Pinpoint the cell where the given text exists, returning its (X, Y) midpoint coordinate. 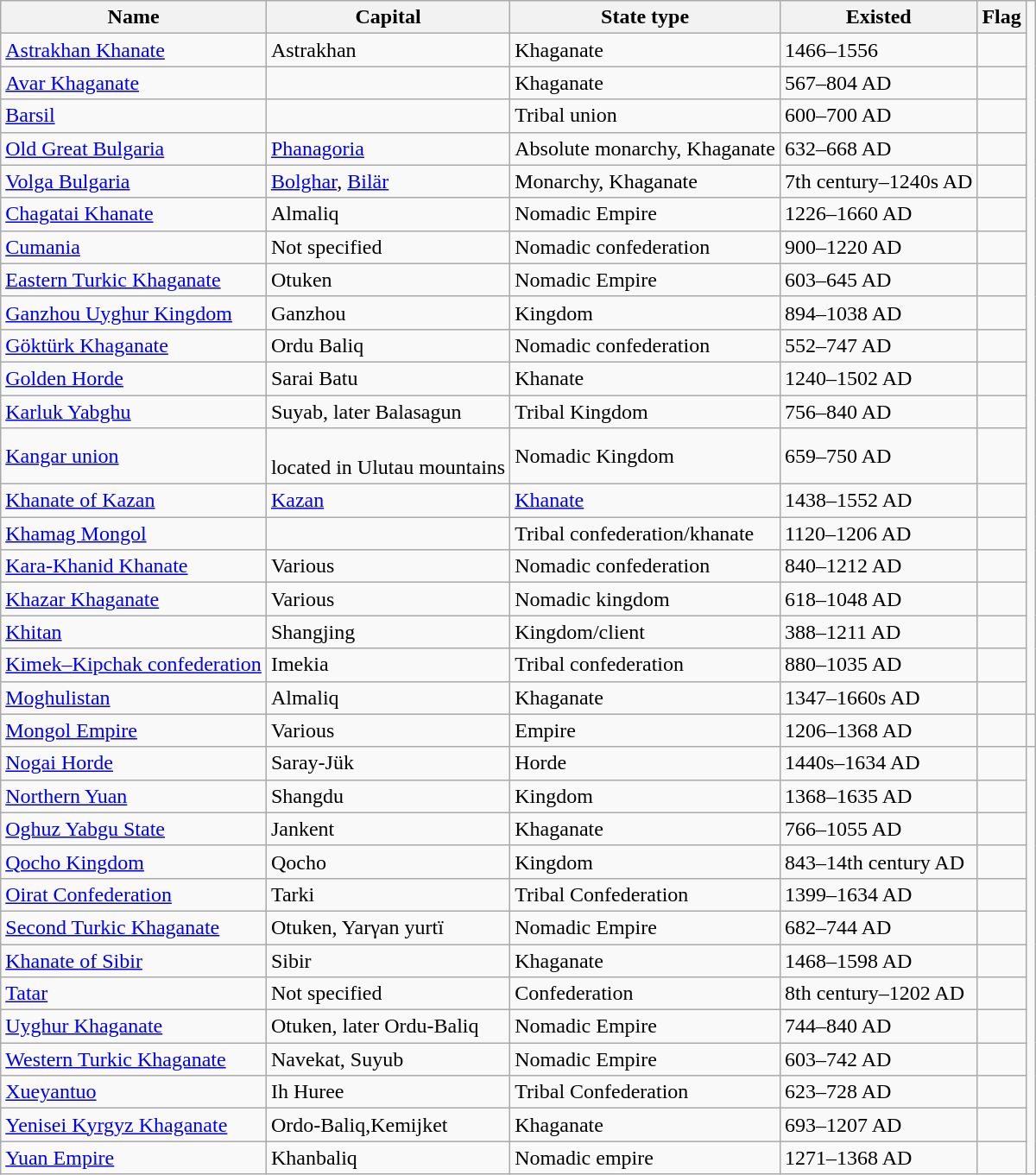
Khamag Mongol (134, 534)
1226–1660 AD (878, 214)
894–1038 AD (878, 313)
843–14th century AD (878, 862)
Otuken, Yarγan yurtï (388, 927)
Eastern Turkic Khaganate (134, 280)
Khitan (134, 632)
Capital (388, 17)
1440s–1634 AD (878, 763)
Monarchy, Khaganate (646, 181)
7th century–1240s AD (878, 181)
Tarki (388, 894)
603–742 AD (878, 1059)
Suyab, later Balasagun (388, 412)
Volga Bulgaria (134, 181)
Ordo-Baliq,Kemijket (388, 1125)
Qocho (388, 862)
618–1048 AD (878, 599)
Yuan Empire (134, 1158)
659–750 AD (878, 456)
Nomadic empire (646, 1158)
Western Turkic Khaganate (134, 1059)
Name (134, 17)
Ih Huree (388, 1092)
1347–1660s AD (878, 698)
Bolghar, Bilär (388, 181)
Kingdom/client (646, 632)
693–1207 AD (878, 1125)
Nomadic kingdom (646, 599)
Tribal confederation (646, 665)
Moghulistan (134, 698)
632–668 AD (878, 148)
Saray-Jük (388, 763)
1271–1368 AD (878, 1158)
900–1220 AD (878, 247)
Absolute monarchy, Khaganate (646, 148)
Nogai Horde (134, 763)
Khazar Khaganate (134, 599)
Otuken, later Ordu-Baliq (388, 1027)
1206–1368 AD (878, 730)
Oirat Confederation (134, 894)
State type (646, 17)
Chagatai Khanate (134, 214)
Old Great Bulgaria (134, 148)
Second Turkic Khaganate (134, 927)
Otuken (388, 280)
Golden Horde (134, 378)
756–840 AD (878, 412)
Ganzhou Uyghur Kingdom (134, 313)
Imekia (388, 665)
Existed (878, 17)
Shangdu (388, 796)
Horde (646, 763)
Khanate of Sibir (134, 961)
Nomadic Kingdom (646, 456)
1240–1502 AD (878, 378)
Astrakhan Khanate (134, 50)
388–1211 AD (878, 632)
Northern Yuan (134, 796)
1466–1556 (878, 50)
880–1035 AD (878, 665)
Sarai Batu (388, 378)
603–645 AD (878, 280)
1468–1598 AD (878, 961)
1438–1552 AD (878, 501)
8th century–1202 AD (878, 994)
1368–1635 AD (878, 796)
Tribal confederation/khanate (646, 534)
Kara-Khanid Khanate (134, 566)
Avar Khaganate (134, 83)
Kimek–Kipchak confederation (134, 665)
located in Ulutau mountains (388, 456)
744–840 AD (878, 1027)
766–1055 AD (878, 829)
Kangar union (134, 456)
Sibir (388, 961)
1399–1634 AD (878, 894)
Flag (1001, 17)
Shangjing (388, 632)
Khanbaliq (388, 1158)
Uyghur Khaganate (134, 1027)
840–1212 AD (878, 566)
Oghuz Yabgu State (134, 829)
Confederation (646, 994)
Xueyantuo (134, 1092)
Tribal Kingdom (646, 412)
Cumania (134, 247)
Kazan (388, 501)
567–804 AD (878, 83)
Phanagoria (388, 148)
Mongol Empire (134, 730)
Yenisei Kyrgyz Khaganate (134, 1125)
Tatar (134, 994)
Empire (646, 730)
Barsil (134, 116)
623–728 AD (878, 1092)
Ganzhou (388, 313)
Qocho Kingdom (134, 862)
Navekat, Suyub (388, 1059)
682–744 AD (878, 927)
Karluk Yabghu (134, 412)
Tribal union (646, 116)
552–747 AD (878, 345)
Astrakhan (388, 50)
Khanate of Kazan (134, 501)
600–700 AD (878, 116)
1120–1206 AD (878, 534)
Jankent (388, 829)
Ordu Baliq (388, 345)
Göktürk Khaganate (134, 345)
